Locate the cell with the specified text and output its [X, Y] center coordinate. 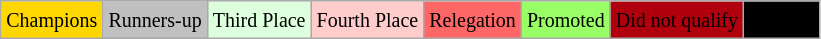
Did not qualify [676, 20]
not held [781, 20]
Third Place [259, 20]
Promoted [566, 20]
Fourth Place [368, 20]
Runners-up [155, 20]
Relegation [473, 20]
Champions [52, 20]
